Detect which cell encompasses the target text, then output its (X, Y) center coordinate. 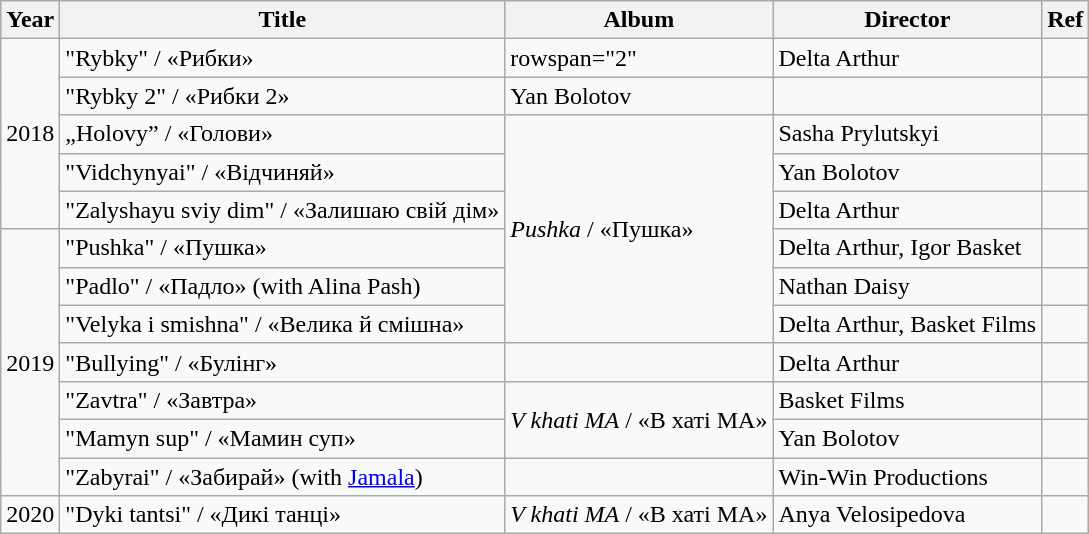
Director (908, 20)
"Mamyn sup" / «Мамин суп» (282, 438)
2018 (30, 134)
Sasha Prylutskyi (908, 134)
Delta Arthur, Igor Basket (908, 248)
Title (282, 20)
2020 (30, 515)
"Bullying" / «Булiнг» (282, 362)
"Rybky 2" / «Рибки 2» (282, 96)
rowspan="2" (639, 58)
"Zabyrai" / «Забирай» (with Jamala) (282, 477)
Nathan Daisy (908, 286)
Anya Velosipedova (908, 515)
Basket Films (908, 400)
Year (30, 20)
"Rybky" / «Рибки» (282, 58)
„Holovy” / «Голови» (282, 134)
Delta Arthur, Basket Films (908, 324)
"Dyki tantsi" / «Дикі танці» (282, 515)
"Zalyshayu sviy dim" / «Залишаю свій дім» (282, 210)
"Vidchynyai" / «Відчиняй» (282, 172)
"Padlo" / «Падло» (with Alina Pash) (282, 286)
"Velyka i smishna" / «Велика й смішна» (282, 324)
Ref (1066, 20)
Pushka / «Пушка» (639, 229)
"Pushka" / «Пушка» (282, 248)
Album (639, 20)
"Zavtra" / «Завтра» (282, 400)
Win-Win Productions (908, 477)
2019 (30, 362)
